Return [X, Y] of the center of cell containing provided text 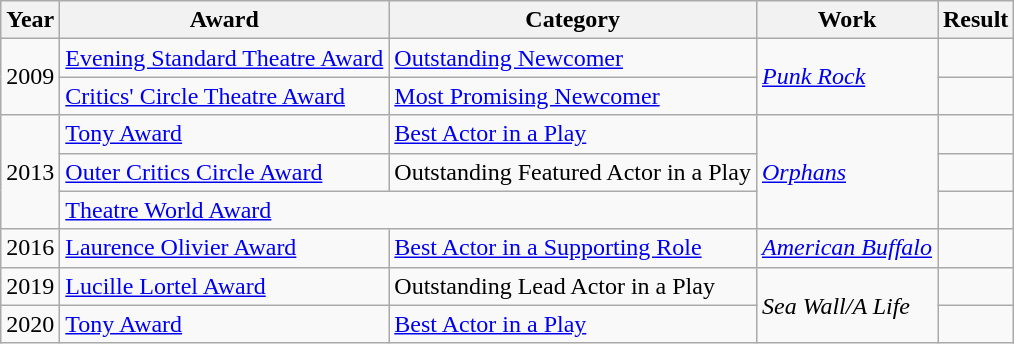
Laurence Olivier Award [224, 248]
Work [846, 20]
2019 [30, 286]
Critics' Circle Theatre Award [224, 96]
Punk Rock [846, 77]
Category [573, 20]
Evening Standard Theatre Award [224, 58]
Theatre World Award [408, 210]
2009 [30, 77]
Result [976, 20]
Outstanding Newcomer [573, 58]
Most Promising Newcomer [573, 96]
Year [30, 20]
2020 [30, 324]
Lucille Lortel Award [224, 286]
Orphans [846, 172]
Best Actor in a Supporting Role [573, 248]
Award [224, 20]
Sea Wall/A Life [846, 305]
Outstanding Featured Actor in a Play [573, 172]
American Buffalo [846, 248]
Outstanding Lead Actor in a Play [573, 286]
2016 [30, 248]
Outer Critics Circle Award [224, 172]
2013 [30, 172]
